Detect which cell encompasses the target text, then output its [X, Y] center coordinate. 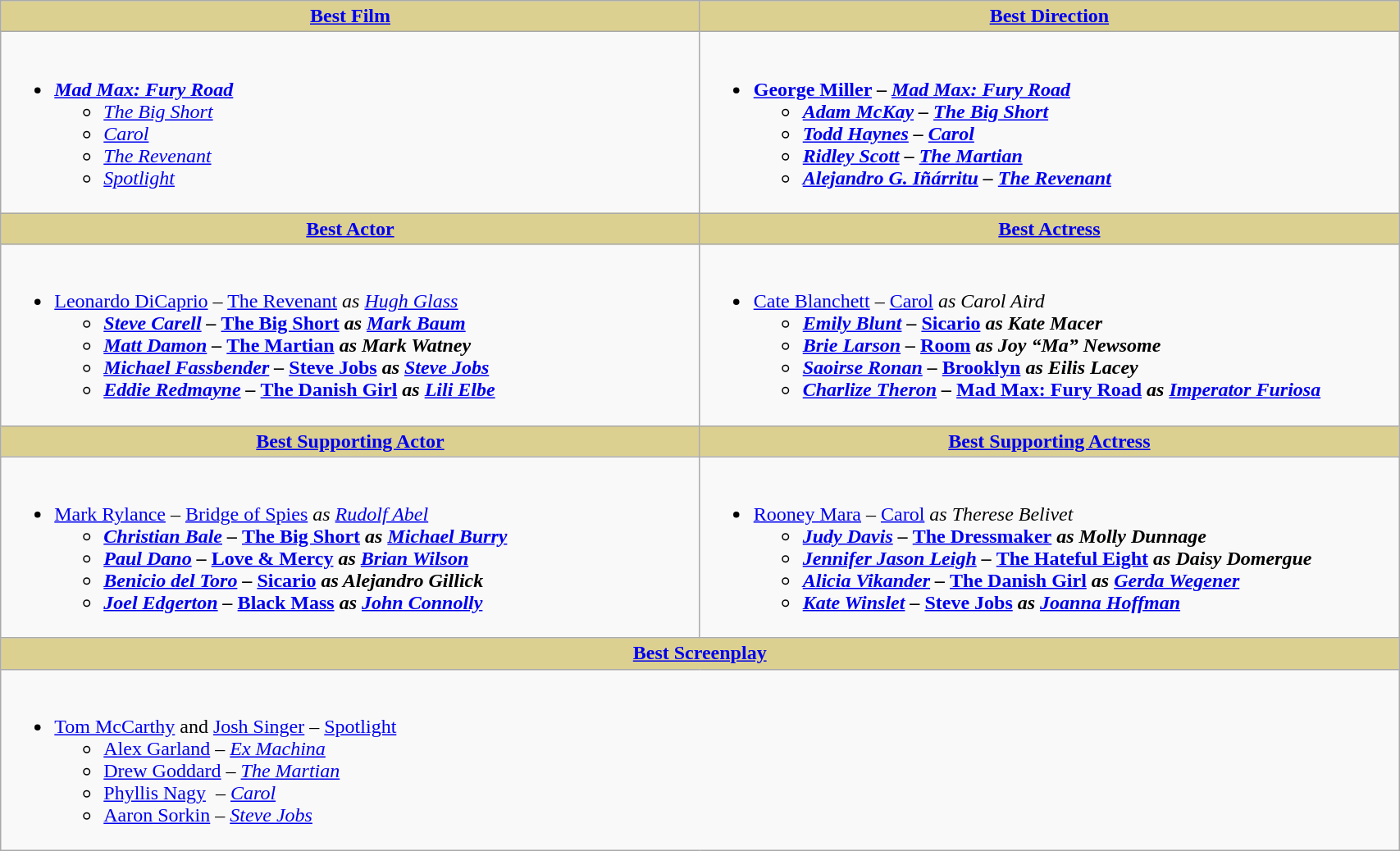
Mad Max: Fury RoadThe Big ShortCarolThe RevenantSpotlight [350, 123]
Best Supporting Actor [350, 441]
Best Direction [1049, 16]
George Miller – Mad Max: Fury RoadAdam McKay – The Big ShortTodd Haynes – CarolRidley Scott – The MartianAlejandro G. Iñárritu – The Revenant [1049, 123]
Best Supporting Actress [1049, 441]
Best Screenplay [700, 653]
Tom McCarthy and Josh Singer – SpotlightAlex Garland – Ex MachinaDrew Goddard – The MartianPhyllis Nagy – CarolAaron Sorkin – Steve Jobs [700, 759]
Best Film [350, 16]
Best Actress [1049, 229]
Best Actor [350, 229]
